Return the (x, y) coordinate for the center point of the cell that contains the specified text.  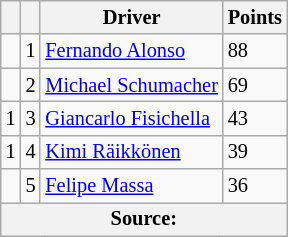
Points (255, 17)
88 (255, 51)
Giancarlo Fisichella (131, 118)
5 (31, 186)
36 (255, 186)
Felipe Massa (131, 186)
69 (255, 85)
39 (255, 152)
Michael Schumacher (131, 85)
4 (31, 152)
2 (31, 85)
3 (31, 118)
Kimi Räikkönen (131, 152)
Driver (131, 17)
Source: (144, 219)
Fernando Alonso (131, 51)
43 (255, 118)
